Output the [X, Y] coordinate of the center of the cell containing the given text.  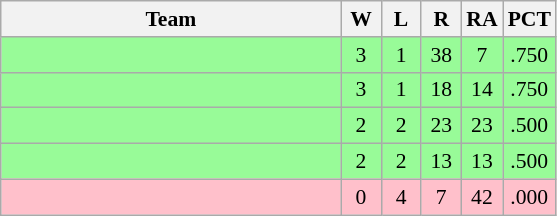
L [401, 19]
38 [441, 55]
4 [401, 197]
Team [171, 19]
14 [482, 90]
18 [441, 90]
R [441, 19]
0 [361, 197]
42 [482, 197]
W [361, 19]
RA [482, 19]
PCT [530, 19]
.000 [530, 197]
